Provide the [x, y] coordinate of the cell's center where the given text is located.  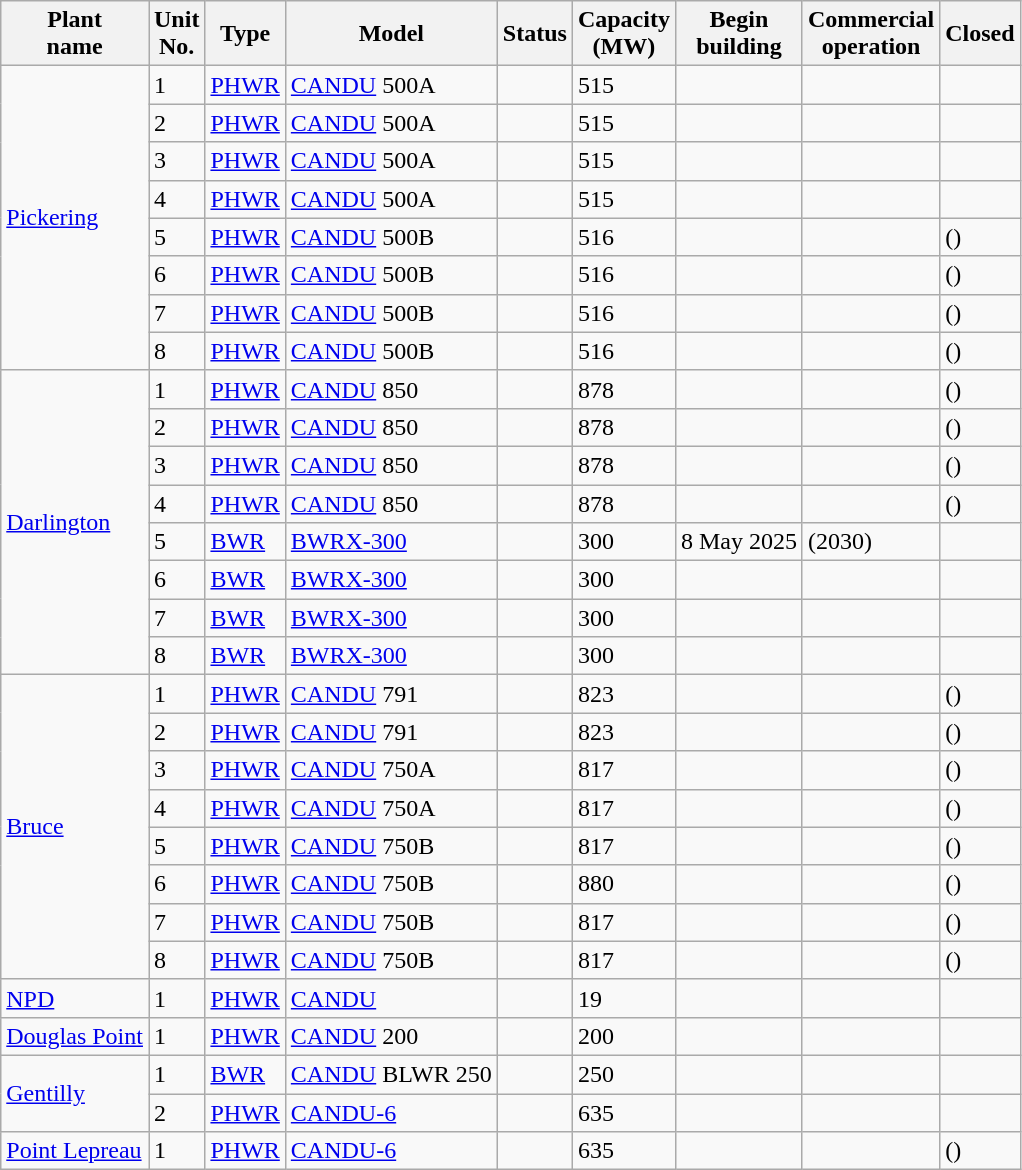
Plantname [75, 34]
Pickering [75, 218]
NPD [75, 998]
Beginbuilding [738, 34]
Commercialoperation [870, 34]
Status [534, 34]
Capacity(MW) [624, 34]
19 [624, 998]
CANDU BLWR 250 [391, 1074]
CANDU 200 [391, 1036]
8 May 2025 [738, 542]
Darlington [75, 522]
Point Lepreau [75, 1151]
UnitNo. [176, 34]
Model [391, 34]
880 [624, 884]
CANDU [391, 998]
Closed [980, 34]
Douglas Point [75, 1036]
Gentilly [75, 1093]
250 [624, 1074]
Type [245, 34]
(2030) [870, 542]
200 [624, 1036]
Bruce [75, 827]
